From the cell containing the given text, extract its center point as (X, Y) coordinate. 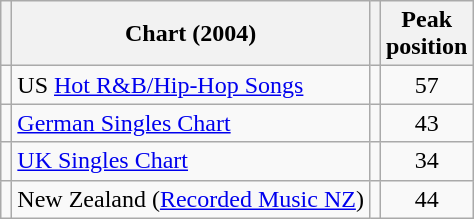
German Singles Chart (191, 123)
43 (426, 123)
New Zealand (Recorded Music NZ) (191, 199)
Chart (2004) (191, 34)
UK Singles Chart (191, 161)
44 (426, 199)
34 (426, 161)
US Hot R&B/Hip-Hop Songs (191, 85)
Peakposition (426, 34)
57 (426, 85)
